Find where the given text appears and provide that cell's center as (X, Y) coordinate. 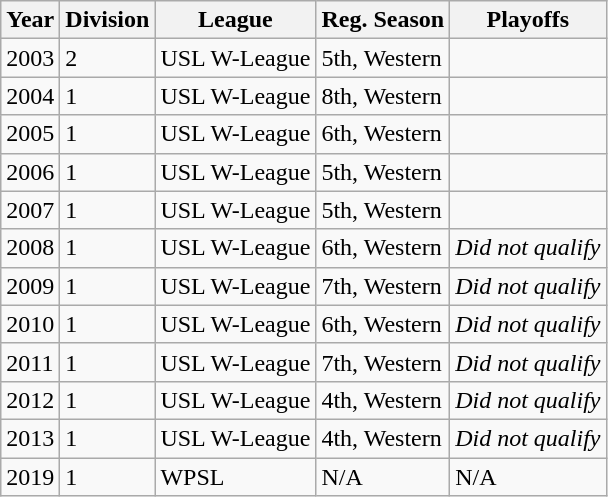
2008 (30, 248)
2004 (30, 96)
Division (108, 20)
Playoffs (528, 20)
2003 (30, 58)
2007 (30, 210)
League (236, 20)
Reg. Season (383, 20)
2019 (30, 477)
2006 (30, 172)
2012 (30, 400)
Year (30, 20)
2 (108, 58)
2013 (30, 438)
2011 (30, 362)
8th, Western (383, 96)
2005 (30, 134)
2010 (30, 324)
2009 (30, 286)
WPSL (236, 477)
